Return the [X, Y] coordinate for the center point of the cell that contains the specified text.  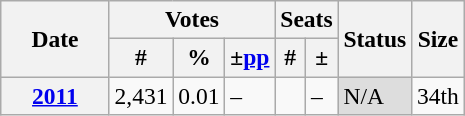
Votes [192, 19]
Seats [306, 19]
2011 [55, 95]
N/A [375, 95]
Status [375, 38]
0.01 [199, 95]
2,431 [141, 95]
Date [55, 38]
Size [438, 38]
% [199, 57]
± [322, 57]
34th [438, 95]
±pp [250, 57]
